Return the [x, y] coordinate for the center point of the cell that contains the specified text.  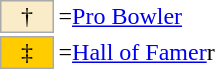
† [27, 16]
‡ [27, 52]
